Find where the given text appears and provide that cell's center as [X, Y] coordinate. 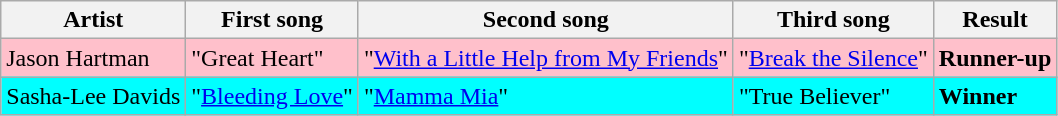
Artist [94, 20]
"Great Heart" [272, 58]
"Break the Silence" [833, 58]
Winner [995, 96]
"Bleeding Love" [272, 96]
Jason Hartman [94, 58]
Runner-up [995, 58]
"With a Little Help from My Friends" [546, 58]
Third song [833, 20]
"Mamma Mia" [546, 96]
Sasha-Lee Davids [94, 96]
Second song [546, 20]
"True Believer" [833, 96]
Result [995, 20]
First song [272, 20]
